Return the (x, y) coordinate for the center point of the cell that contains the specified text.  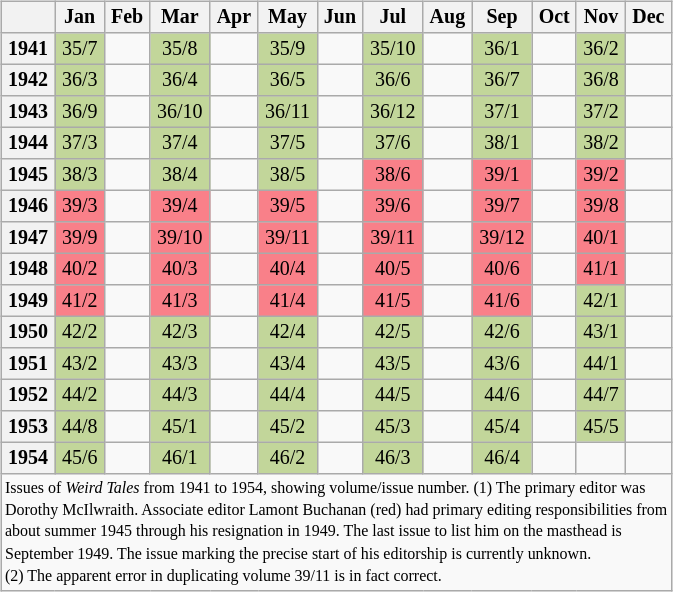
38/5 (288, 174)
43/3 (180, 364)
36/5 (288, 80)
43/6 (502, 364)
35/7 (80, 48)
44/4 (288, 394)
36/2 (600, 48)
45/4 (502, 426)
Mar (180, 18)
Aug (448, 18)
39/6 (393, 206)
May (288, 18)
39/4 (180, 206)
Jul (393, 18)
36/1 (502, 48)
Sep (502, 18)
38/3 (80, 174)
46/2 (288, 458)
1950 (28, 332)
1942 (28, 80)
36/12 (393, 112)
39/12 (502, 238)
40/6 (502, 268)
44/7 (600, 394)
39/8 (600, 206)
40/4 (288, 268)
39/7 (502, 206)
37/6 (393, 144)
45/6 (80, 458)
36/3 (80, 80)
Oct (554, 18)
1944 (28, 144)
40/5 (393, 268)
Apr (234, 18)
43/4 (288, 364)
44/6 (502, 394)
41/2 (80, 300)
43/1 (600, 332)
1949 (28, 300)
1946 (28, 206)
40/1 (600, 238)
1954 (28, 458)
36/9 (80, 112)
39/5 (288, 206)
46/4 (502, 458)
41/5 (393, 300)
1947 (28, 238)
37/1 (502, 112)
39/1 (502, 174)
41/6 (502, 300)
Dec (649, 18)
Jun (340, 18)
37/5 (288, 144)
1948 (28, 268)
35/10 (393, 48)
44/1 (600, 364)
36/10 (180, 112)
37/2 (600, 112)
42/3 (180, 332)
38/2 (600, 144)
42/4 (288, 332)
Jan (80, 18)
45/2 (288, 426)
Nov (600, 18)
40/2 (80, 268)
36/6 (393, 80)
45/3 (393, 426)
35/8 (180, 48)
43/5 (393, 364)
44/5 (393, 394)
43/2 (80, 364)
46/3 (393, 458)
44/2 (80, 394)
45/1 (180, 426)
Feb (127, 18)
44/3 (180, 394)
1945 (28, 174)
42/2 (80, 332)
38/6 (393, 174)
35/9 (288, 48)
38/4 (180, 174)
37/4 (180, 144)
39/9 (80, 238)
1951 (28, 364)
44/8 (80, 426)
46/1 (180, 458)
37/3 (80, 144)
42/6 (502, 332)
40/3 (180, 268)
39/3 (80, 206)
39/2 (600, 174)
42/1 (600, 300)
39/10 (180, 238)
36/11 (288, 112)
1943 (28, 112)
36/4 (180, 80)
41/1 (600, 268)
45/5 (600, 426)
41/3 (180, 300)
38/1 (502, 144)
36/7 (502, 80)
1953 (28, 426)
42/5 (393, 332)
1952 (28, 394)
1941 (28, 48)
41/4 (288, 300)
36/8 (600, 80)
